Detect which cell encompasses the target text, then output its [X, Y] center coordinate. 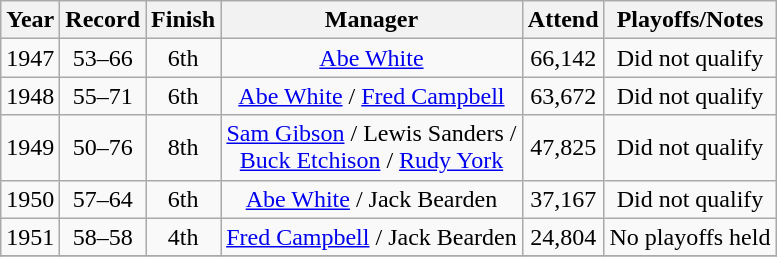
Abe White [372, 58]
Sam Gibson / Lewis Sanders / Buck Etchison / Rudy York [372, 148]
Playoffs/Notes [690, 20]
Attend [563, 20]
1951 [30, 237]
58–58 [103, 237]
55–71 [103, 96]
1949 [30, 148]
57–64 [103, 199]
Year [30, 20]
66,142 [563, 58]
Abe White / Fred Campbell [372, 96]
4th [184, 237]
Fred Campbell / Jack Bearden [372, 237]
Abe White / Jack Bearden [372, 199]
1950 [30, 199]
63,672 [563, 96]
Record [103, 20]
Manager [372, 20]
24,804 [563, 237]
1948 [30, 96]
37,167 [563, 199]
1947 [30, 58]
47,825 [563, 148]
8th [184, 148]
No playoffs held [690, 237]
53–66 [103, 58]
Finish [184, 20]
50–76 [103, 148]
